Pinpoint the cell where the given text exists, returning its (X, Y) midpoint coordinate. 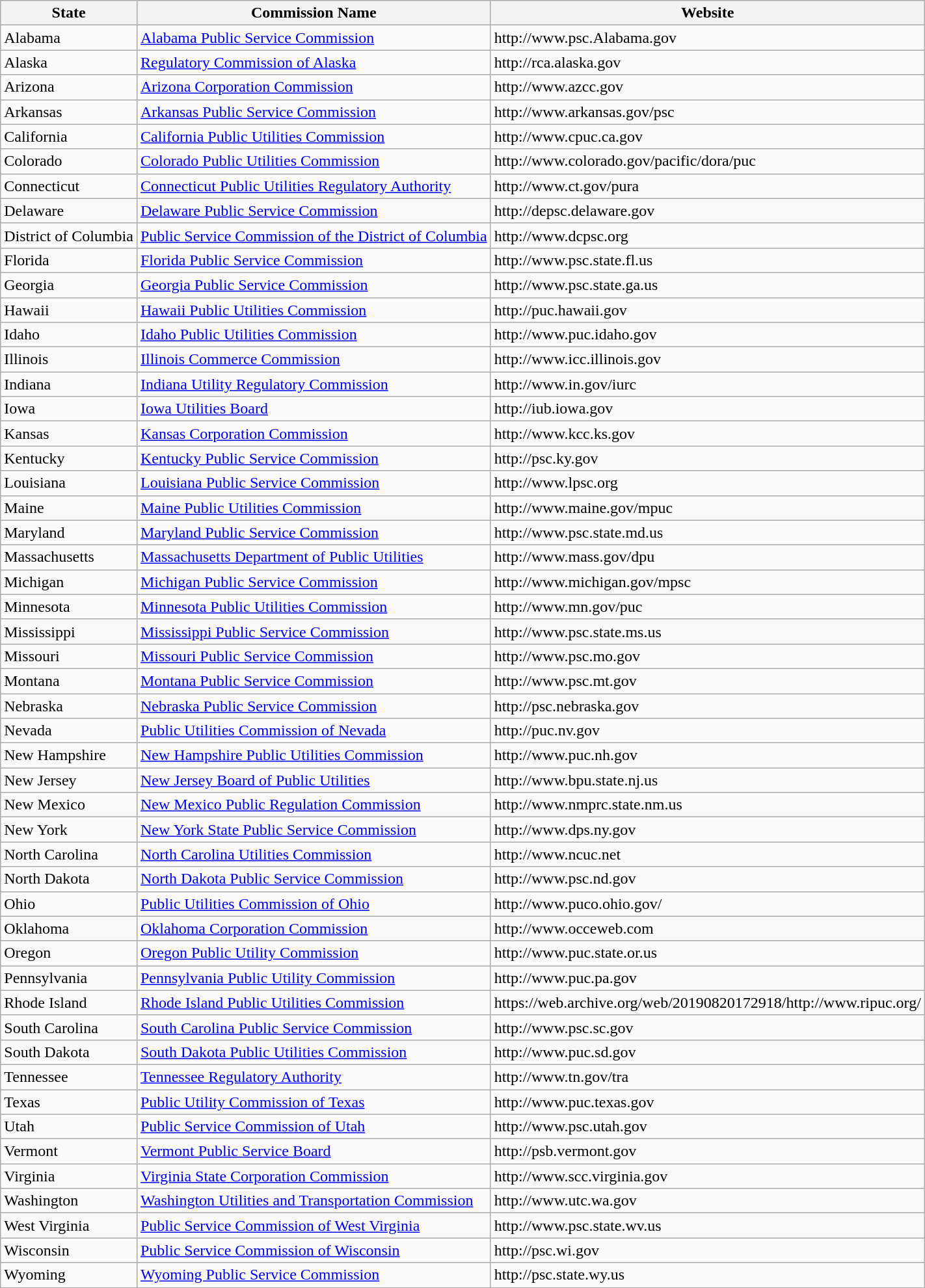
http://www.kcc.ks.gov (708, 434)
Commission Name (314, 13)
Maine (69, 508)
Vermont (69, 1151)
Missouri Public Service Commission (314, 656)
Connecticut Public Utilities Regulatory Authority (314, 186)
http://www.tn.gov/tra (708, 1077)
Mississippi (69, 631)
http://puc.hawaii.gov (708, 310)
http://www.psc.state.ga.us (708, 285)
http://www.dps.ny.gov (708, 830)
Oregon Public Utility Commission (314, 953)
Public Service Commission of the District of Columbia (314, 235)
Public Service Commission of Utah (314, 1127)
South Carolina Public Service Commission (314, 1027)
http://www.puc.sd.gov (708, 1052)
http://rca.alaska.gov (708, 62)
Montana (69, 681)
Public Service Commission of West Virginia (314, 1226)
http://www.arkansas.gov/psc (708, 112)
Alabama Public Service Commission (314, 38)
Mississippi Public Service Commission (314, 631)
New Hampshire (69, 756)
Utah (69, 1127)
Virginia (69, 1176)
North Carolina (69, 854)
Illinois Commerce Commission (314, 360)
http://www.ncuc.net (708, 854)
Texas (69, 1102)
http://www.azcc.gov (708, 87)
Idaho Public Utilities Commission (314, 335)
http://puc.nv.gov (708, 731)
Nevada (69, 731)
New Mexico (69, 805)
http://psc.nebraska.gov (708, 705)
Michigan (69, 582)
https://web.archive.org/web/20190820172918/http://www.ripuc.org/ (708, 1003)
South Carolina (69, 1027)
http://www.mn.gov/puc (708, 607)
Missouri (69, 656)
Arizona Corporation Commission (314, 87)
http://www.colorado.gov/pacific/dora/puc (708, 161)
http://www.psc.mt.gov (708, 681)
http://psc.wi.gov (708, 1250)
http://www.mass.gov/dpu (708, 557)
Regulatory Commission of Alaska (314, 62)
Alaska (69, 62)
South Dakota Public Utilities Commission (314, 1052)
Maryland (69, 532)
New Jersey Board of Public Utilities (314, 780)
Illinois (69, 360)
http://psb.vermont.gov (708, 1151)
California (69, 137)
http://www.utc.wa.gov (708, 1201)
Washington (69, 1201)
Montana Public Service Commission (314, 681)
Tennessee (69, 1077)
http://www.psc.state.wv.us (708, 1226)
http://www.puc.texas.gov (708, 1102)
http://www.bpu.state.nj.us (708, 780)
Delaware Public Service Commission (314, 211)
http://www.psc.state.fl.us (708, 260)
http://www.cpuc.ca.gov (708, 137)
Kansas Corporation Commission (314, 434)
North Dakota Public Service Commission (314, 879)
Maine Public Utilities Commission (314, 508)
Hawaii Public Utilities Commission (314, 310)
Wisconsin (69, 1250)
Michigan Public Service Commission (314, 582)
http://www.ct.gov/pura (708, 186)
http://www.psc.Alabama.gov (708, 38)
New Mexico Public Regulation Commission (314, 805)
http://www.maine.gov/mpuc (708, 508)
New York State Public Service Commission (314, 830)
Rhode Island Public Utilities Commission (314, 1003)
South Dakota (69, 1052)
Kansas (69, 434)
Kentucky (69, 458)
http://www.puc.pa.gov (708, 978)
http://www.nmprc.state.nm.us (708, 805)
Delaware (69, 211)
Tennessee Regulatory Authority (314, 1077)
Idaho (69, 335)
http://www.puc.nh.gov (708, 756)
Massachusetts (69, 557)
Oklahoma Corporation Commission (314, 928)
http://www.psc.state.ms.us (708, 631)
Minnesota (69, 607)
http://psc.state.wy.us (708, 1275)
Virginia State Corporation Commission (314, 1176)
http://depsc.delaware.gov (708, 211)
Hawaii (69, 310)
Rhode Island (69, 1003)
http://www.occeweb.com (708, 928)
West Virginia (69, 1226)
http://www.psc.nd.gov (708, 879)
Louisiana Public Service Commission (314, 483)
http://www.psc.state.md.us (708, 532)
Pennsylvania Public Utility Commission (314, 978)
Arkansas (69, 112)
North Dakota (69, 879)
Arizona (69, 87)
Massachusetts Department of Public Utilities (314, 557)
http://www.lpsc.org (708, 483)
Iowa (69, 409)
California Public Utilities Commission (314, 137)
Ohio (69, 904)
http://psc.ky.gov (708, 458)
Connecticut (69, 186)
Georgia (69, 285)
Georgia Public Service Commission (314, 285)
http://www.psc.utah.gov (708, 1127)
Alabama (69, 38)
Public Utilities Commission of Nevada (314, 731)
New Jersey (69, 780)
Pennsylvania (69, 978)
http://www.scc.virginia.gov (708, 1176)
State (69, 13)
Colorado Public Utilities Commission (314, 161)
District of Columbia (69, 235)
New York (69, 830)
http://www.dcpsc.org (708, 235)
Public Service Commission of Wisconsin (314, 1250)
Oklahoma (69, 928)
Kentucky Public Service Commission (314, 458)
Washington Utilities and Transportation Commission (314, 1201)
http://www.in.gov/iurc (708, 384)
http://www.puc.state.or.us (708, 953)
Indiana (69, 384)
http://www.psc.sc.gov (708, 1027)
http://iub.iowa.gov (708, 409)
Public Utilities Commission of Ohio (314, 904)
North Carolina Utilities Commission (314, 854)
Vermont Public Service Board (314, 1151)
Public Utility Commission of Texas (314, 1102)
Florida (69, 260)
Iowa Utilities Board (314, 409)
Arkansas Public Service Commission (314, 112)
Florida Public Service Commission (314, 260)
Nebraska (69, 705)
Wyoming (69, 1275)
Maryland Public Service Commission (314, 532)
http://www.psc.mo.gov (708, 656)
Minnesota Public Utilities Commission (314, 607)
New Hampshire Public Utilities Commission (314, 756)
Louisiana (69, 483)
http://www.michigan.gov/mpsc (708, 582)
http://www.icc.illinois.gov (708, 360)
Indiana Utility Regulatory Commission (314, 384)
http://www.puco.ohio.gov/ (708, 904)
Colorado (69, 161)
Wyoming Public Service Commission (314, 1275)
Website (708, 13)
Oregon (69, 953)
http://www.puc.idaho.gov (708, 335)
Nebraska Public Service Commission (314, 705)
